Capture the cell that displays the provided text and extract its (X, Y) central coordinate. 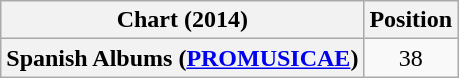
Chart (2014) (182, 20)
Spanish Albums (PROMUSICAE) (182, 58)
Position (411, 20)
38 (411, 58)
